Find where the given text appears and provide that cell's center as [x, y] coordinate. 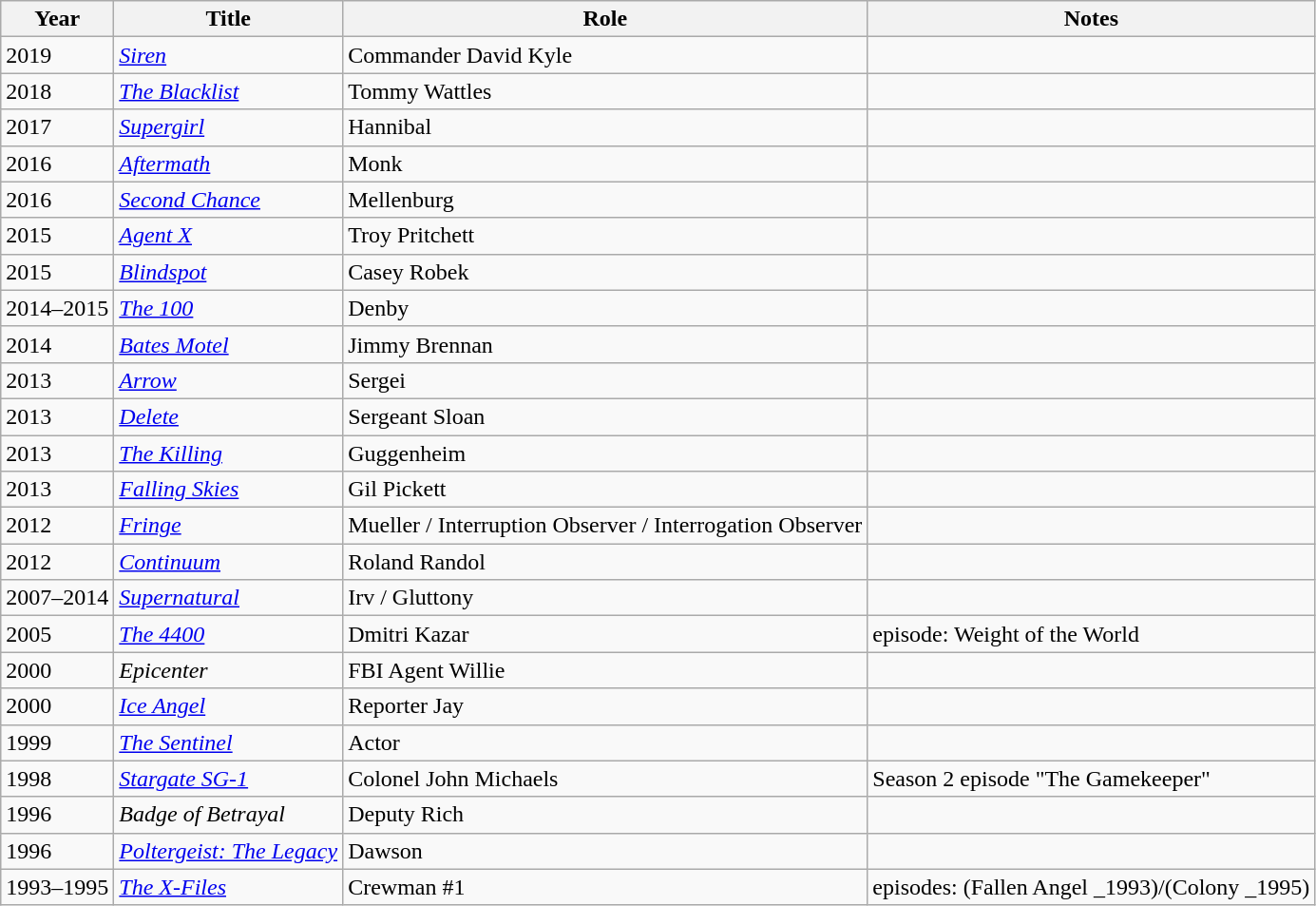
Commander David Kyle [605, 55]
2018 [57, 91]
2019 [57, 55]
Supergirl [228, 127]
Reporter Jay [605, 706]
Stargate SG-1 [228, 779]
FBI Agent Willie [605, 670]
2007–2014 [57, 598]
1993–1995 [57, 887]
Badge of Betrayal [228, 815]
Arrow [228, 380]
Casey Robek [605, 272]
Sergeant Sloan [605, 416]
Dmitri Kazar [605, 634]
episodes: (Fallen Angel _1993)/(Colony _1995) [1091, 887]
The Killing [228, 453]
Blindspot [228, 272]
Monk [605, 164]
Agent X [228, 236]
The Sentinel [228, 742]
Supernatural [228, 598]
Actor [605, 742]
Troy Pritchett [605, 236]
The 100 [228, 308]
1998 [57, 779]
1999 [57, 742]
Jimmy Brennan [605, 344]
The Blacklist [228, 91]
Epicenter [228, 670]
Mueller / Interruption Observer / Interrogation Observer [605, 526]
episode: Weight of the World [1091, 634]
Irv / Gluttony [605, 598]
2005 [57, 634]
Year [57, 19]
The 4400 [228, 634]
Falling Skies [228, 490]
Crewman #1 [605, 887]
Title [228, 19]
The X-Files [228, 887]
Dawson [605, 851]
Continuum [228, 562]
Ice Angel [228, 706]
Hannibal [605, 127]
Mellenburg [605, 200]
Guggenheim [605, 453]
Deputy Rich [605, 815]
Poltergeist: The Legacy [228, 851]
Tommy Wattles [605, 91]
2017 [57, 127]
2014–2015 [57, 308]
Delete [228, 416]
Role [605, 19]
Roland Randol [605, 562]
Second Chance [228, 200]
Gil Pickett [605, 490]
Aftermath [228, 164]
Notes [1091, 19]
Denby [605, 308]
Siren [228, 55]
2014 [57, 344]
Colonel John Michaels [605, 779]
Sergei [605, 380]
Bates Motel [228, 344]
Fringe [228, 526]
Season 2 episode "The Gamekeeper" [1091, 779]
